Return (X, Y) of the center of cell containing provided text 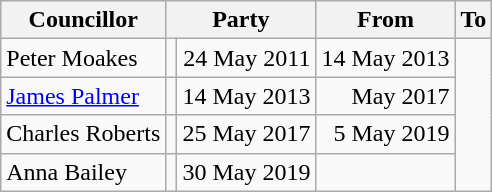
5 May 2019 (386, 134)
From (386, 20)
James Palmer (84, 96)
25 May 2017 (246, 134)
Anna Bailey (84, 172)
24 May 2011 (246, 58)
To (474, 20)
May 2017 (386, 96)
Councillor (84, 20)
Party (241, 20)
30 May 2019 (246, 172)
Charles Roberts (84, 134)
Peter Moakes (84, 58)
